Detect which cell encompasses the target text, then output its (x, y) center coordinate. 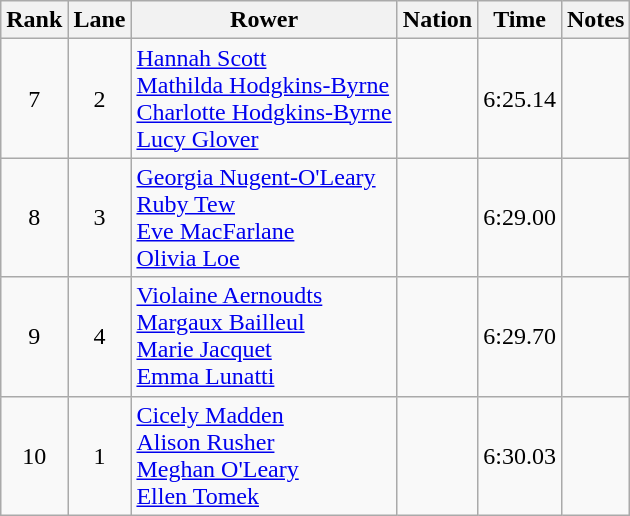
Violaine AernoudtsMargaux BailleulMarie JacquetEmma Lunatti (264, 336)
6:30.03 (520, 456)
Rower (264, 20)
Notes (595, 20)
10 (34, 456)
Lane (100, 20)
3 (100, 218)
9 (34, 336)
Time (520, 20)
4 (100, 336)
Rank (34, 20)
6:25.14 (520, 98)
Cicely MaddenAlison RusherMeghan O'LearyEllen Tomek (264, 456)
1 (100, 456)
Nation (437, 20)
6:29.00 (520, 218)
6:29.70 (520, 336)
2 (100, 98)
Hannah ScottMathilda Hodgkins-ByrneCharlotte Hodgkins-ByrneLucy Glover (264, 98)
Georgia Nugent-O'LearyRuby TewEve MacFarlaneOlivia Loe (264, 218)
8 (34, 218)
7 (34, 98)
